For the text-containing cell, return its midpoint in [x, y] coordinate format. 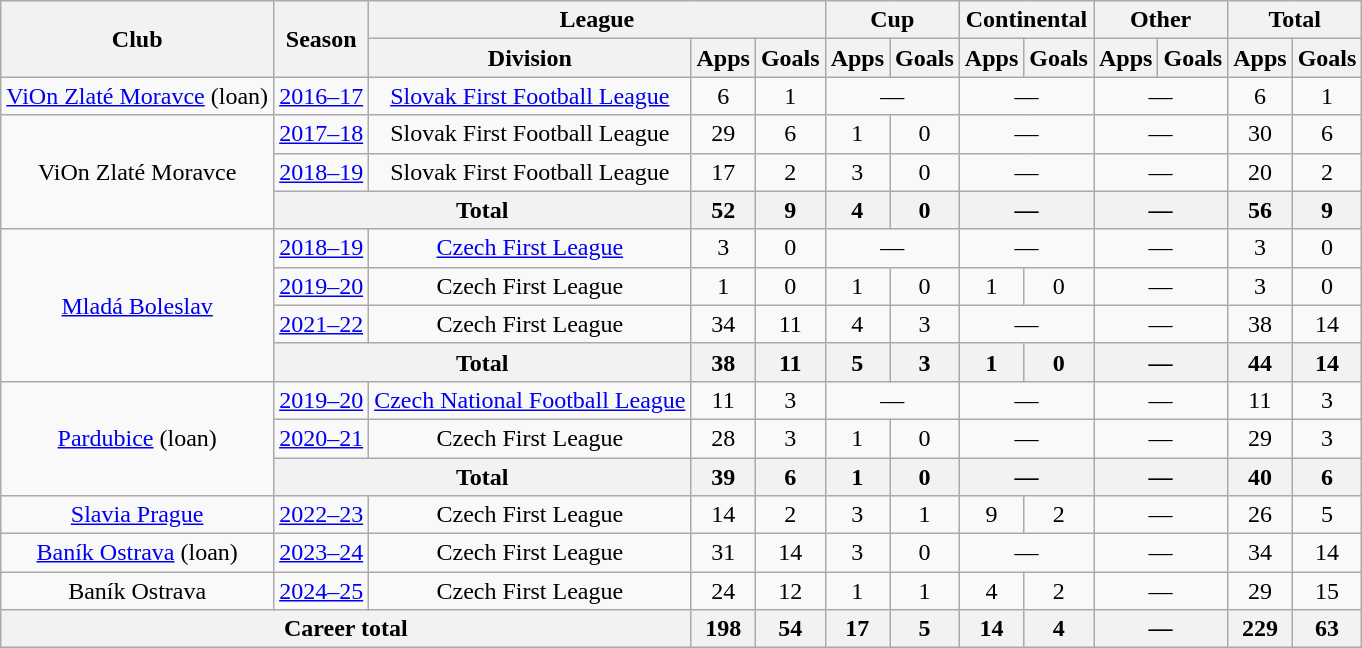
Slavia Prague [138, 515]
Club [138, 39]
28 [723, 438]
2023–24 [322, 553]
26 [1260, 515]
2017–18 [322, 134]
2020–21 [322, 438]
League [597, 20]
39 [723, 477]
15 [1327, 591]
Pardubice (loan) [138, 438]
20 [1260, 172]
Baník Ostrava (loan) [138, 553]
Other [1161, 20]
Continental [1026, 20]
12 [790, 591]
2022–23 [322, 515]
63 [1327, 629]
229 [1260, 629]
2016–17 [322, 96]
2024–25 [322, 591]
Division [530, 58]
Baník Ostrava [138, 591]
Career total [346, 629]
56 [1260, 210]
30 [1260, 134]
ViOn Zlaté Moravce [138, 172]
198 [723, 629]
44 [1260, 362]
Cup [892, 20]
ViOn Zlaté Moravce (loan) [138, 96]
Czech National Football League [530, 400]
24 [723, 591]
2021–22 [322, 324]
40 [1260, 477]
Mladá Boleslav [138, 305]
54 [790, 629]
31 [723, 553]
52 [723, 210]
Season [322, 39]
